Find where the given text appears and provide that cell's center as [x, y] coordinate. 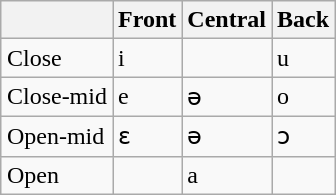
Open-mid [56, 136]
e [146, 97]
u [304, 58]
a [227, 175]
Central [227, 20]
Back [304, 20]
i [146, 58]
ɛ [146, 136]
Close [56, 58]
Open [56, 175]
ɔ [304, 136]
Close-mid [56, 97]
Front [146, 20]
o [304, 97]
